Find where the given text appears and provide that cell's center as (X, Y) coordinate. 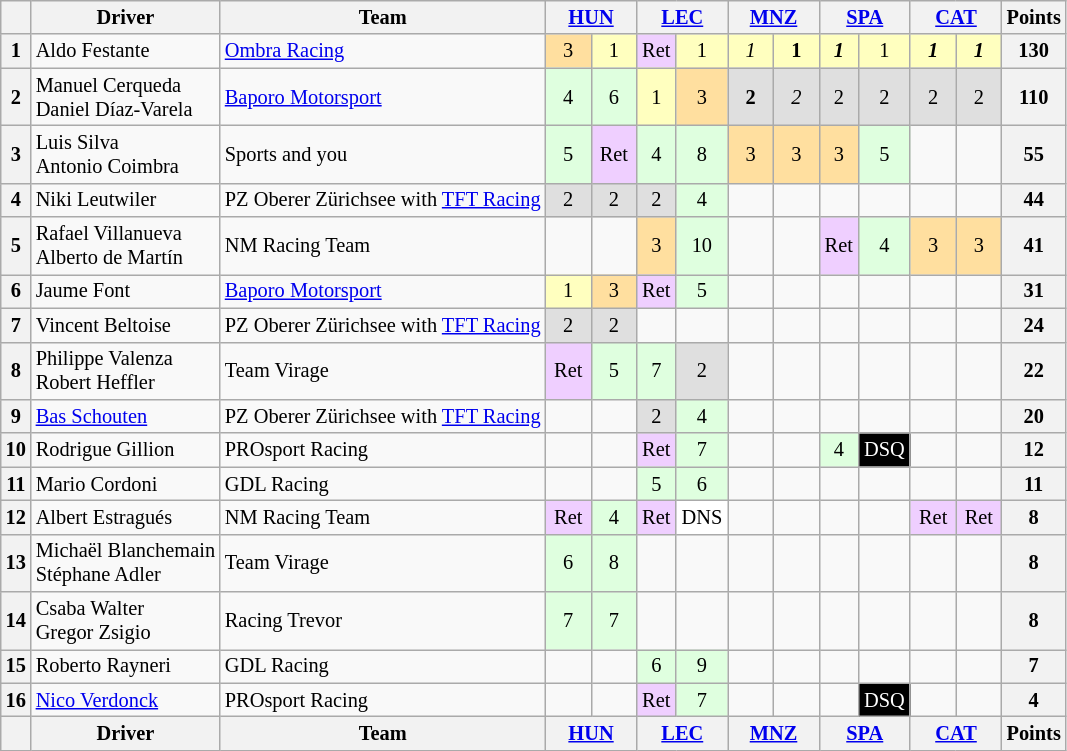
Luis Silva Antonio Coimbra (126, 154)
Sports and you (382, 154)
24 (1034, 325)
Vincent Beltoise (126, 325)
13 (16, 563)
41 (1034, 246)
DNS (702, 517)
Philippe Valenza Robert Heffler (126, 371)
55 (1034, 154)
Racing Trevor (382, 621)
15 (16, 666)
Michaël Blanchemain Stéphane Adler (126, 563)
Ombra Racing (382, 51)
22 (1034, 371)
Manuel Cerqueda Daniel Díaz-Varela (126, 97)
110 (1034, 97)
Rodrigue Gillion (126, 450)
Csaba Walter Gregor Zsigio (126, 621)
Jaume Font (126, 291)
20 (1034, 416)
44 (1034, 200)
130 (1034, 51)
Bas Schouten (126, 416)
16 (16, 700)
Albert Estragués (126, 517)
Niki Leutwiler (126, 200)
Mario Cordoni (126, 484)
Aldo Festante (126, 51)
31 (1034, 291)
Nico Verdonck (126, 700)
Rafael Villanueva Alberto de Martín (126, 246)
Roberto Rayneri (126, 666)
14 (16, 621)
